Identify which cell holds the provided text, then report its (x, y) central coordinate. 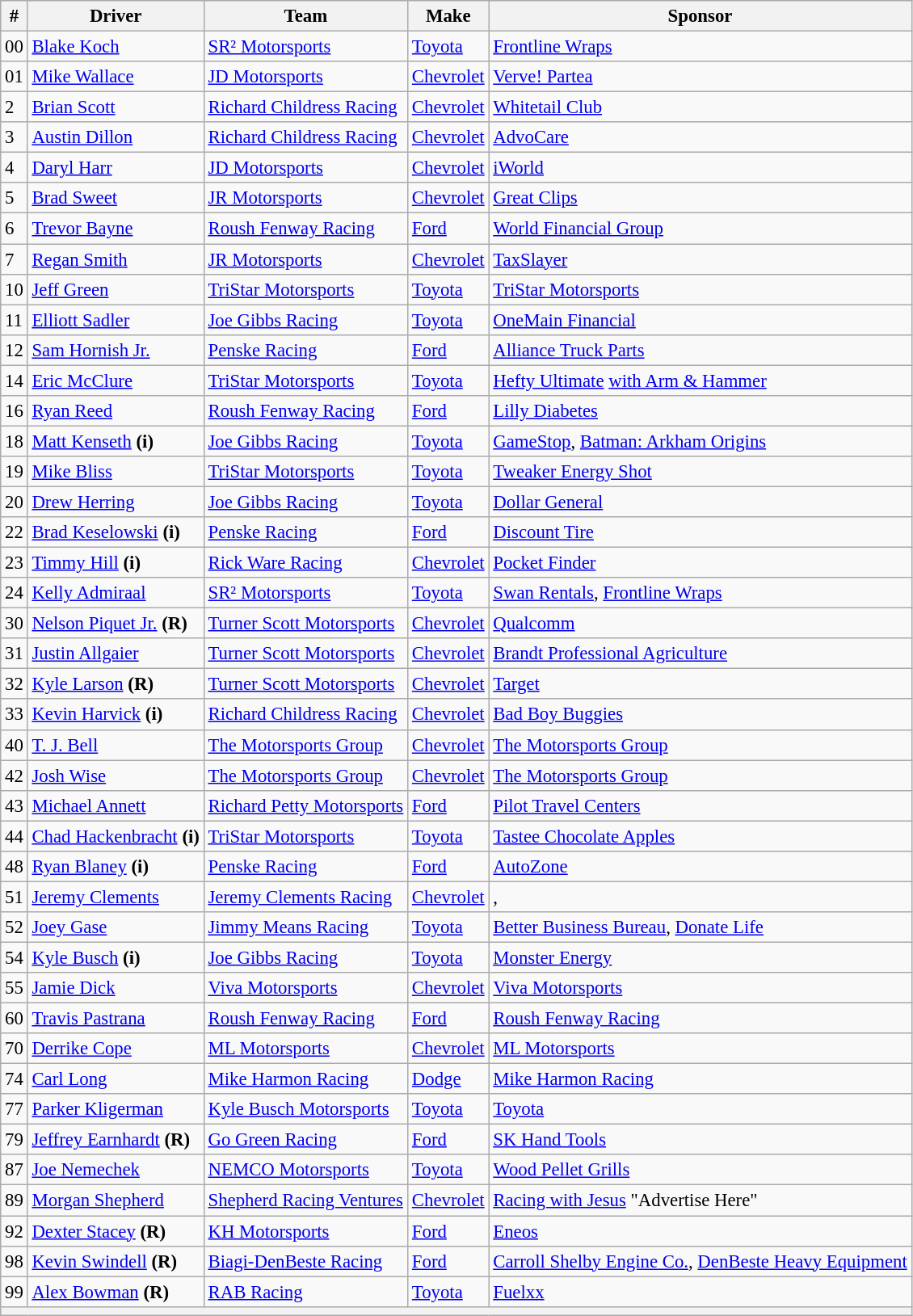
Fuelxx (700, 1292)
54 (15, 957)
Nelson Piquet Jr. (R) (116, 624)
Jimmy Means Racing (305, 927)
Brian Scott (116, 107)
Carl Long (116, 1079)
Kevin Swindell (R) (116, 1261)
Travis Pastrana (116, 1019)
4 (15, 168)
74 (15, 1079)
22 (15, 532)
Racing with Jesus "Advertise Here" (700, 1200)
RAB Racing (305, 1292)
Jamie Dick (116, 988)
Kelly Admiraal (116, 593)
AdvoCare (700, 137)
Morgan Shepherd (116, 1200)
# (15, 16)
48 (15, 867)
Go Green Racing (305, 1140)
Swan Rentals, Frontline Wraps (700, 593)
Dodge (448, 1079)
T. J. Bell (116, 745)
Sponsor (700, 16)
Discount Tire (700, 532)
, (700, 897)
Joe Nemechek (116, 1171)
6 (15, 229)
70 (15, 1049)
55 (15, 988)
Daryl Harr (116, 168)
24 (15, 593)
Kyle Busch (i) (116, 957)
Jeffrey Earnhardt (R) (116, 1140)
Kevin Harvick (i) (116, 715)
Josh Wise (116, 776)
Derrike Cope (116, 1049)
31 (15, 654)
60 (15, 1019)
Richard Petty Motorsports (305, 805)
77 (15, 1109)
42 (15, 776)
Joey Gase (116, 927)
52 (15, 927)
Driver (116, 16)
Pocket Finder (700, 563)
99 (15, 1292)
11 (15, 320)
Parker Kligerman (116, 1109)
Kyle Busch Motorsports (305, 1109)
3 (15, 137)
Wood Pellet Grills (700, 1171)
30 (15, 624)
Monster Energy (700, 957)
Drew Herring (116, 502)
World Financial Group (700, 229)
20 (15, 502)
Jeff Green (116, 289)
Trevor Bayne (116, 229)
Team (305, 16)
Dollar General (700, 502)
TaxSlayer (700, 259)
10 (15, 289)
32 (15, 684)
43 (15, 805)
Biagi-DenBeste Racing (305, 1261)
92 (15, 1231)
Eneos (700, 1231)
Brad Sweet (116, 198)
2 (15, 107)
14 (15, 381)
Target (700, 684)
98 (15, 1261)
Verve! Partea (700, 77)
40 (15, 745)
19 (15, 472)
iWorld (700, 168)
Matt Kenseth (i) (116, 441)
Jeremy Clements (116, 897)
Eric McClure (116, 381)
Blake Koch (116, 47)
Brandt Professional Agriculture (700, 654)
87 (15, 1171)
Make (448, 16)
Ryan Blaney (i) (116, 867)
Dexter Stacey (R) (116, 1231)
Frontline Wraps (700, 47)
16 (15, 411)
12 (15, 350)
5 (15, 198)
Jeremy Clements Racing (305, 897)
KH Motorsports (305, 1231)
Austin Dillon (116, 137)
7 (15, 259)
44 (15, 836)
Michael Annett (116, 805)
Elliott Sadler (116, 320)
Ryan Reed (116, 411)
SK Hand Tools (700, 1140)
Lilly Diabetes (700, 411)
Sam Hornish Jr. (116, 350)
Hefty Ultimate with Arm & Hammer (700, 381)
Mike Bliss (116, 472)
Justin Allgaier (116, 654)
00 (15, 47)
01 (15, 77)
Mike Wallace (116, 77)
Kyle Larson (R) (116, 684)
89 (15, 1200)
Qualcomm (700, 624)
Alex Bowman (R) (116, 1292)
GameStop, Batman: Arkham Origins (700, 441)
Great Clips (700, 198)
AutoZone (700, 867)
Carroll Shelby Engine Co., DenBeste Heavy Equipment (700, 1261)
Alliance Truck Parts (700, 350)
Tastee Chocolate Apples (700, 836)
79 (15, 1140)
18 (15, 441)
Whitetail Club (700, 107)
33 (15, 715)
Shepherd Racing Ventures (305, 1200)
Brad Keselowski (i) (116, 532)
51 (15, 897)
Chad Hackenbracht (i) (116, 836)
Pilot Travel Centers (700, 805)
Rick Ware Racing (305, 563)
NEMCO Motorsports (305, 1171)
Better Business Bureau, Donate Life (700, 927)
Timmy Hill (i) (116, 563)
Bad Boy Buggies (700, 715)
23 (15, 563)
OneMain Financial (700, 320)
Tweaker Energy Shot (700, 472)
Regan Smith (116, 259)
